For the text-containing cell, return its midpoint in [x, y] coordinate format. 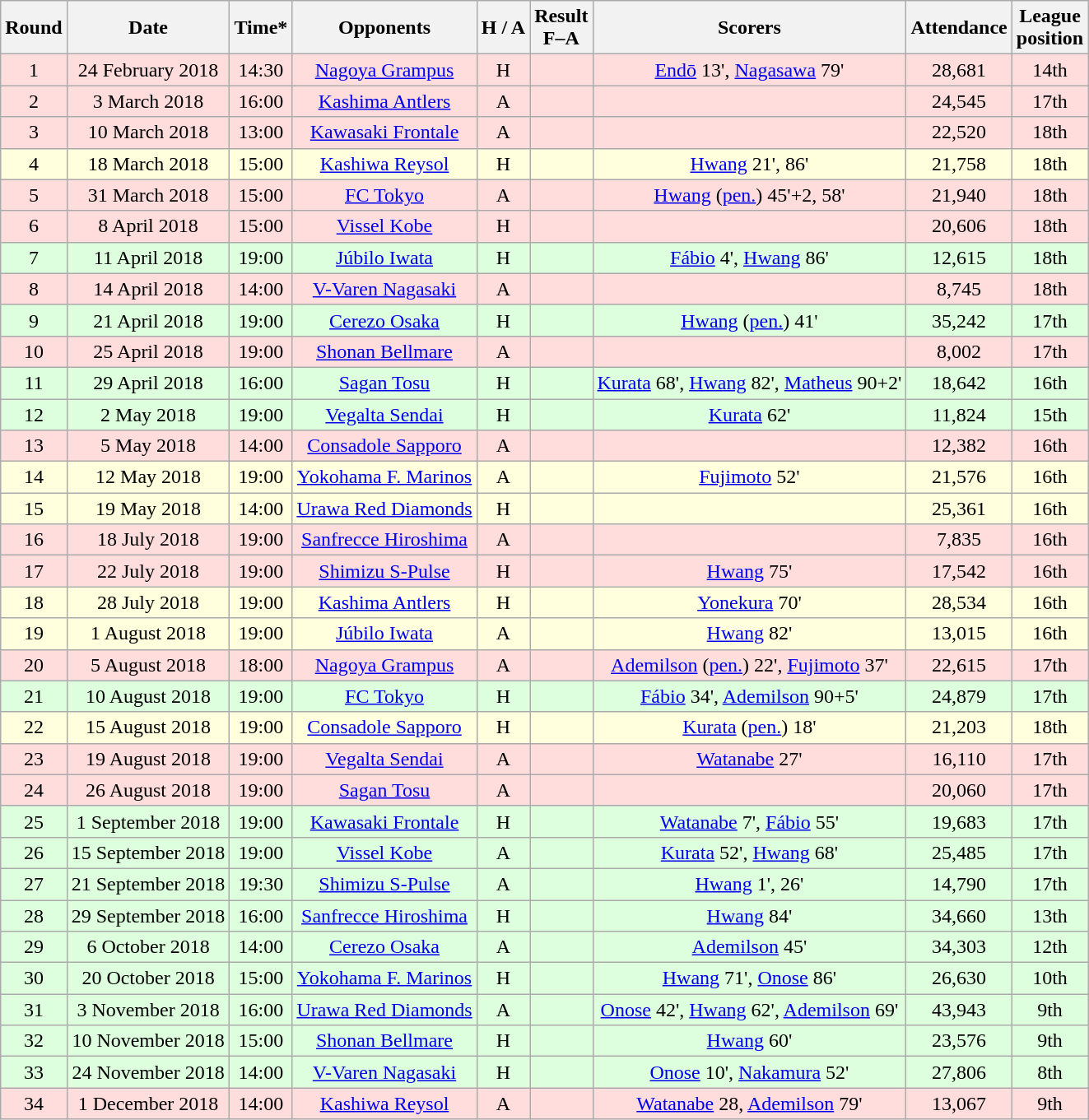
26,630 [959, 978]
3 March 2018 [148, 101]
Fábio 34', Ademilson 90+5' [749, 696]
34,303 [959, 947]
Leagueposition [1049, 28]
Hwang (pen.) 45'+2, 58' [749, 195]
Onose 42', Hwang 62', Ademilson 69' [749, 1010]
16,110 [959, 759]
24,879 [959, 696]
31 March 2018 [148, 195]
12th [1049, 947]
26 August 2018 [148, 790]
H / A [503, 28]
Fujimoto 52' [749, 477]
Kurata 52', Hwang 68' [749, 853]
10 [34, 351]
28,681 [959, 70]
14:30 [261, 70]
Ademilson 45' [749, 947]
15 August 2018 [148, 727]
5 May 2018 [148, 446]
4 [34, 164]
26 [34, 853]
1 December 2018 [148, 1104]
3 [34, 132]
1 [34, 70]
19 May 2018 [148, 509]
5 August 2018 [148, 665]
25 [34, 821]
Kurata 62' [749, 414]
13:00 [261, 132]
3 November 2018 [148, 1010]
2 [34, 101]
27,806 [959, 1072]
29 April 2018 [148, 383]
23,576 [959, 1041]
ResultF–A [561, 28]
21,758 [959, 164]
24 February 2018 [148, 70]
10 August 2018 [148, 696]
Hwang 71', Onose 86' [749, 978]
21,940 [959, 195]
11 [34, 383]
24 November 2018 [148, 1072]
Hwang 60' [749, 1041]
16 [34, 540]
22,520 [959, 132]
13,015 [959, 634]
25 April 2018 [148, 351]
28,534 [959, 602]
34,660 [959, 916]
9 [34, 320]
Opponents [384, 28]
34 [34, 1104]
6 [34, 226]
Round [34, 28]
22 [34, 727]
15 [34, 509]
22 July 2018 [148, 571]
14 April 2018 [148, 289]
13 [34, 446]
17,542 [959, 571]
30 [34, 978]
Hwang 84' [749, 916]
Scorers [749, 28]
18,642 [959, 383]
21,576 [959, 477]
19,683 [959, 821]
11 April 2018 [148, 258]
20,606 [959, 226]
Hwang 82' [749, 634]
8 [34, 289]
13th [1049, 916]
12,382 [959, 446]
22,615 [959, 665]
14,790 [959, 884]
19 [34, 634]
21 April 2018 [148, 320]
8,745 [959, 289]
14th [1049, 70]
29 [34, 947]
8,002 [959, 351]
29 September 2018 [148, 916]
8 April 2018 [148, 226]
10th [1049, 978]
17 [34, 571]
Ademilson (pen.) 22', Fujimoto 37' [749, 665]
10 March 2018 [148, 132]
21 [34, 696]
15th [1049, 414]
Yonekura 70' [749, 602]
18 March 2018 [148, 164]
1 September 2018 [148, 821]
43,943 [959, 1010]
10 November 2018 [148, 1041]
28 [34, 916]
14 [34, 477]
20 [34, 665]
6 October 2018 [148, 947]
20,060 [959, 790]
7,835 [959, 540]
Hwang 1', 26' [749, 884]
28 July 2018 [148, 602]
Hwang (pen.) 41' [749, 320]
Watanabe 28, Ademilson 79' [749, 1104]
23 [34, 759]
Fábio 4', Hwang 86' [749, 258]
13,067 [959, 1104]
11,824 [959, 414]
35,242 [959, 320]
27 [34, 884]
Watanabe 27' [749, 759]
2 May 2018 [148, 414]
Kurata 68', Hwang 82', Matheus 90+2' [749, 383]
Hwang 75' [749, 571]
Endō 13', Nagasawa 79' [749, 70]
19:30 [261, 884]
8th [1049, 1072]
18:00 [261, 665]
18 [34, 602]
32 [34, 1041]
33 [34, 1072]
Date [148, 28]
20 October 2018 [148, 978]
25,485 [959, 853]
31 [34, 1010]
1 August 2018 [148, 634]
Hwang 21', 86' [749, 164]
Kurata (pen.) 18' [749, 727]
12 May 2018 [148, 477]
24 [34, 790]
21 September 2018 [148, 884]
24,545 [959, 101]
5 [34, 195]
Onose 10', Nakamura 52' [749, 1072]
19 August 2018 [148, 759]
12,615 [959, 258]
25,361 [959, 509]
Watanabe 7', Fábio 55' [749, 821]
12 [34, 414]
7 [34, 258]
15 September 2018 [148, 853]
Time* [261, 28]
Attendance [959, 28]
21,203 [959, 727]
18 July 2018 [148, 540]
